Find where the given text appears and provide that cell's center as (x, y) coordinate. 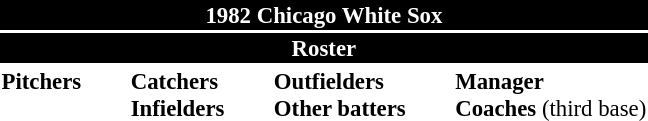
1982 Chicago White Sox (324, 15)
Roster (324, 48)
